Locate the cell with the specified text and output its [X, Y] center coordinate. 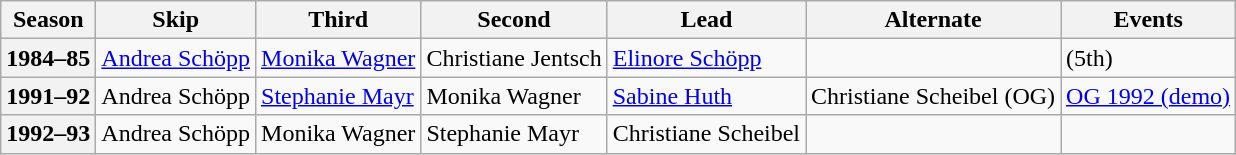
Skip [176, 20]
Christiane Jentsch [514, 58]
Elinore Schöpp [706, 58]
Alternate [934, 20]
1991–92 [48, 96]
Lead [706, 20]
1992–93 [48, 134]
Third [338, 20]
Season [48, 20]
Christiane Scheibel (OG) [934, 96]
Events [1148, 20]
1984–85 [48, 58]
OG 1992 (demo) [1148, 96]
(5th) [1148, 58]
Sabine Huth [706, 96]
Christiane Scheibel [706, 134]
Second [514, 20]
